Extract the [X, Y] coordinate from the center of the cell holding the provided text.  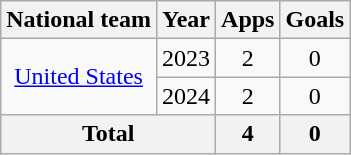
Year [186, 20]
Goals [315, 20]
Total [108, 134]
2024 [186, 96]
4 [248, 134]
2023 [186, 58]
United States [79, 77]
Apps [248, 20]
National team [79, 20]
